Find where the given text appears and provide that cell's center as [X, Y] coordinate. 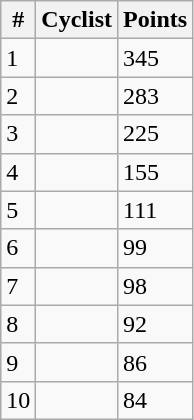
Points [156, 20]
111 [156, 210]
283 [156, 96]
6 [18, 248]
345 [156, 58]
92 [156, 324]
2 [18, 96]
7 [18, 286]
10 [18, 400]
5 [18, 210]
Cyclist [77, 20]
84 [156, 400]
9 [18, 362]
99 [156, 248]
155 [156, 172]
4 [18, 172]
1 [18, 58]
# [18, 20]
98 [156, 286]
8 [18, 324]
86 [156, 362]
3 [18, 134]
225 [156, 134]
